Pinpoint the cell where the given text exists, returning its [x, y] midpoint coordinate. 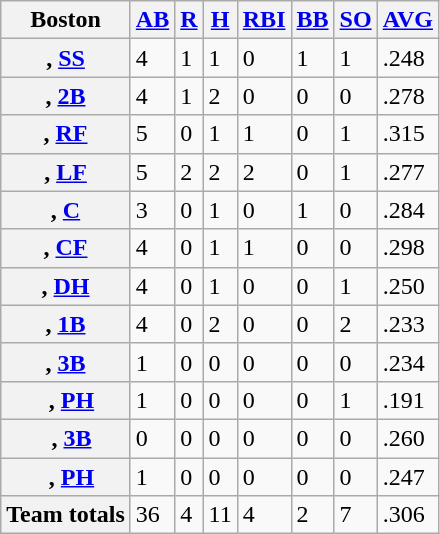
.233 [408, 324]
36 [152, 515]
3 [152, 210]
AB [152, 20]
, CF [66, 248]
.250 [408, 286]
.284 [408, 210]
Team totals [66, 515]
.278 [408, 96]
.248 [408, 58]
, 2B [66, 96]
R [189, 20]
7 [356, 515]
, SS [66, 58]
, C [66, 210]
BB [312, 20]
AVG [408, 20]
RBI [264, 20]
H [220, 20]
.234 [408, 362]
.191 [408, 400]
.277 [408, 172]
, DH [66, 286]
SO [356, 20]
, LF [66, 172]
.260 [408, 438]
11 [220, 515]
, RF [66, 134]
Boston [66, 20]
.315 [408, 134]
.247 [408, 477]
, 1B [66, 324]
.298 [408, 248]
.306 [408, 515]
